Capture the cell that displays the provided text and extract its [X, Y] central coordinate. 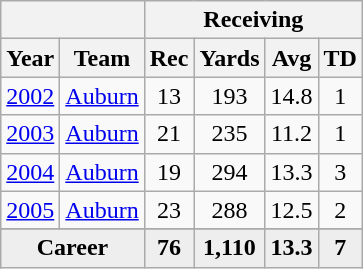
Career [72, 248]
Avg [292, 58]
11.2 [292, 134]
193 [230, 96]
13 [169, 96]
23 [169, 210]
Receiving [253, 20]
14.8 [292, 96]
294 [230, 172]
2002 [30, 96]
Rec [169, 58]
7 [340, 248]
21 [169, 134]
3 [340, 172]
2 [340, 210]
19 [169, 172]
76 [169, 248]
235 [230, 134]
Yards [230, 58]
Year [30, 58]
12.5 [292, 210]
1,110 [230, 248]
2003 [30, 134]
TD [340, 58]
2004 [30, 172]
288 [230, 210]
Team [102, 58]
2005 [30, 210]
